Locate the cell with the specified text and output its (X, Y) center coordinate. 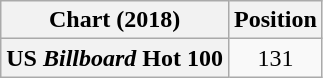
Chart (2018) (115, 20)
US Billboard Hot 100 (115, 58)
131 (276, 58)
Position (276, 20)
